Search for the cell housing the specified text and yield its [x, y] center coordinate. 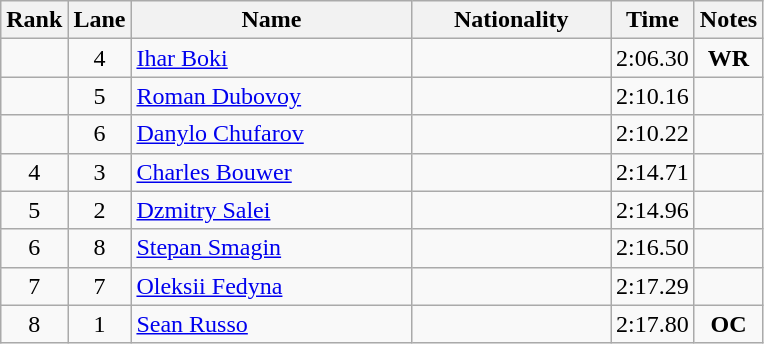
Notes [728, 20]
2:14.71 [653, 172]
Nationality [512, 20]
Roman Dubovoy [272, 96]
2:10.22 [653, 134]
WR [728, 58]
Time [653, 20]
2:10.16 [653, 96]
OC [728, 324]
Name [272, 20]
2:17.29 [653, 286]
Sean Russo [272, 324]
Rank [34, 20]
2 [100, 210]
Stepan Smagin [272, 248]
Charles Bouwer [272, 172]
2:17.80 [653, 324]
Dzmitry Salei [272, 210]
Ihar Boki [272, 58]
Danylo Chufarov [272, 134]
2:06.30 [653, 58]
2:14.96 [653, 210]
Lane [100, 20]
Oleksii Fedyna [272, 286]
3 [100, 172]
2:16.50 [653, 248]
1 [100, 324]
